Provide the (X, Y) coordinate of the cell's center where the given text is located.  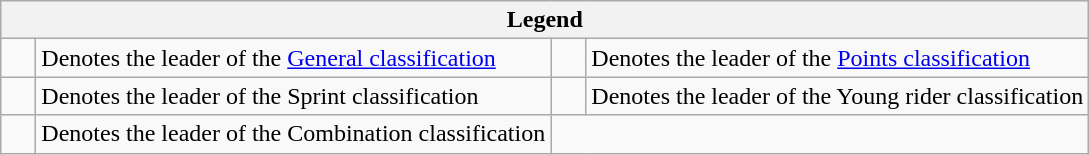
Denotes the leader of the Young rider classification (838, 96)
Denotes the leader of the Points classification (838, 58)
Denotes the leader of the General classification (294, 58)
Legend (545, 20)
Denotes the leader of the Combination classification (294, 134)
Denotes the leader of the Sprint classification (294, 96)
